Capture the cell that displays the provided text and extract its [X, Y] central coordinate. 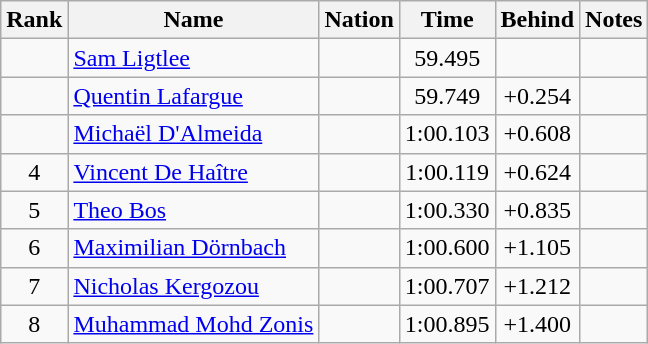
4 [34, 172]
Vincent De Haître [194, 172]
1:00.707 [447, 286]
Rank [34, 20]
+0.254 [537, 96]
1:00.103 [447, 134]
Nation [359, 20]
59.495 [447, 58]
Muhammad Mohd Zonis [194, 324]
8 [34, 324]
+0.835 [537, 210]
Sam Ligtlee [194, 58]
Theo Bos [194, 210]
1:00.600 [447, 248]
1:00.895 [447, 324]
+1.400 [537, 324]
Maximilian Dörnbach [194, 248]
Nicholas Kergozou [194, 286]
+1.105 [537, 248]
6 [34, 248]
Michaël D'Almeida [194, 134]
+0.608 [537, 134]
Notes [614, 20]
5 [34, 210]
59.749 [447, 96]
Name [194, 20]
Time [447, 20]
+1.212 [537, 286]
1:00.330 [447, 210]
Quentin Lafargue [194, 96]
Behind [537, 20]
7 [34, 286]
+0.624 [537, 172]
1:00.119 [447, 172]
